Identify which cell holds the provided text, then report its [X, Y] central coordinate. 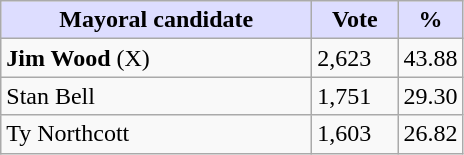
Ty Northcott [156, 134]
43.88 [430, 58]
Mayoral candidate [156, 20]
1,751 [355, 96]
1,603 [355, 134]
29.30 [430, 96]
Stan Bell [156, 96]
Vote [355, 20]
26.82 [430, 134]
Jim Wood (X) [156, 58]
% [430, 20]
2,623 [355, 58]
